Detect which cell encompasses the target text, then output its (X, Y) center coordinate. 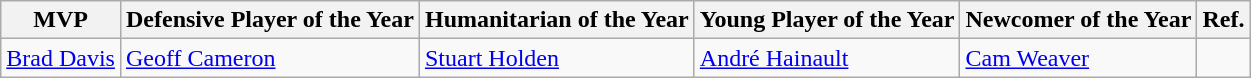
MVP (61, 20)
Geoff Cameron (270, 58)
Ref. (1224, 20)
André Hainault (827, 58)
Humanitarian of the Year (556, 20)
Young Player of the Year (827, 20)
Newcomer of the Year (1078, 20)
Brad Davis (61, 58)
Defensive Player of the Year (270, 20)
Stuart Holden (556, 58)
Cam Weaver (1078, 58)
